Find where the given text appears and provide that cell's center as [X, Y] coordinate. 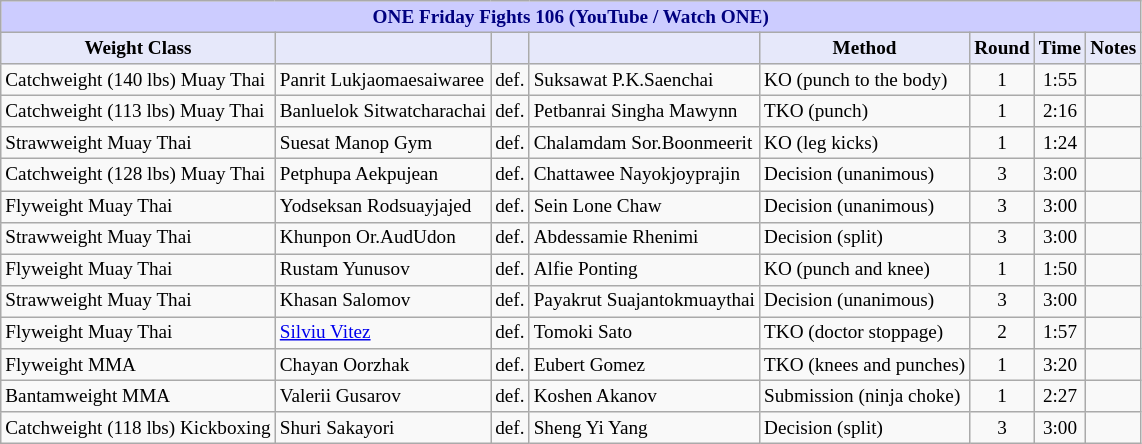
2 [1002, 333]
1:55 [1060, 80]
Tomoki Sato [644, 333]
Catchweight (128 lbs) Muay Thai [138, 175]
Shuri Sakayori [382, 428]
Chattawee Nayokjoyprajin [644, 175]
Panrit Lukjaomaesaiwaree [382, 80]
1:50 [1060, 270]
Bantamweight MMA [138, 396]
Submission (ninja choke) [865, 396]
Suksawat P.K.Saenchai [644, 80]
2:16 [1060, 111]
Notes [1114, 48]
Silviu Vitez [382, 333]
Sheng Yi Yang [644, 428]
Catchweight (140 lbs) Muay Thai [138, 80]
1:24 [1060, 143]
Chayan Oorzhak [382, 365]
Time [1060, 48]
TKO (punch) [865, 111]
Khasan Salomov [382, 301]
Sein Lone Chaw [644, 206]
Petphupa Aekpujean [382, 175]
Alfie Ponting [644, 270]
Weight Class [138, 48]
TKO (knees and punches) [865, 365]
Banluelok Sitwatcharachai [382, 111]
Khunpon Or.AudUdon [382, 238]
ONE Friday Fights 106 (YouTube / Watch ONE) [571, 17]
Chalamdam Sor.Boonmeerit [644, 143]
Koshen Akanov [644, 396]
Flyweight MMA [138, 365]
Abdessamie Rhenimi [644, 238]
Valerii Gusarov [382, 396]
Catchweight (118 lbs) Kickboxing [138, 428]
2:27 [1060, 396]
Yodseksan Rodsuayjajed [382, 206]
Rustam Yunusov [382, 270]
TKO (doctor stoppage) [865, 333]
Suesat Manop Gym [382, 143]
Petbanrai Singha Mawynn [644, 111]
3:20 [1060, 365]
Eubert Gomez [644, 365]
Catchweight (113 lbs) Muay Thai [138, 111]
KO (punch to the body) [865, 80]
KO (leg kicks) [865, 143]
1:57 [1060, 333]
Round [1002, 48]
Method [865, 48]
Payakrut Suajantokmuaythai [644, 301]
KO (punch and knee) [865, 270]
